Provide the [x, y] coordinate of the cell's center where the given text is located.  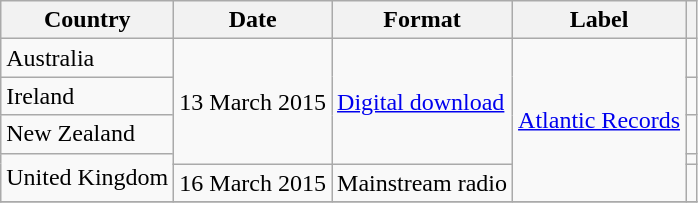
Country [88, 20]
Format [422, 20]
Australia [88, 58]
Label [600, 20]
Mainstream radio [422, 183]
New Zealand [88, 134]
United Kingdom [88, 178]
Atlantic Records [600, 120]
Digital download [422, 102]
Date [253, 20]
16 March 2015 [253, 183]
13 March 2015 [253, 102]
Ireland [88, 96]
